Determine the (X, Y) coordinate at the center of the cell enclosing the given text.  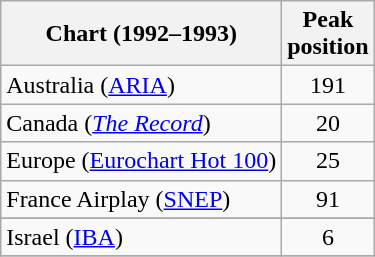
Europe (Eurochart Hot 100) (142, 161)
Peakposition (328, 34)
20 (328, 123)
Canada (The Record) (142, 123)
Australia (ARIA) (142, 85)
191 (328, 85)
91 (328, 199)
France Airplay (SNEP) (142, 199)
Chart (1992–1993) (142, 34)
6 (328, 237)
Israel (IBA) (142, 237)
25 (328, 161)
